Extract the (X, Y) coordinate from the center of the cell holding the provided text.  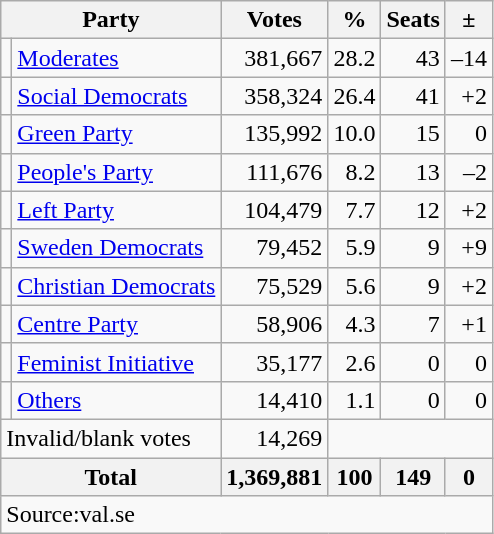
% (354, 20)
75,529 (274, 286)
Others (116, 400)
79,452 (274, 248)
14,269 (274, 438)
Source:val.se (247, 515)
149 (413, 477)
104,479 (274, 210)
358,324 (274, 96)
4.3 (354, 324)
135,992 (274, 134)
–14 (468, 58)
–2 (468, 172)
14,410 (274, 400)
Christian Democrats (116, 286)
7.7 (354, 210)
8.2 (354, 172)
43 (413, 58)
Green Party (116, 134)
1,369,881 (274, 477)
Sweden Democrats (116, 248)
1.1 (354, 400)
Invalid/blank votes (111, 438)
Feminist Initiative (116, 362)
12 (413, 210)
2.6 (354, 362)
7 (413, 324)
26.4 (354, 96)
28.2 (354, 58)
People's Party (116, 172)
Moderates (116, 58)
Seats (413, 20)
13 (413, 172)
Total (111, 477)
5.9 (354, 248)
+1 (468, 324)
Social Democrats (116, 96)
+9 (468, 248)
35,177 (274, 362)
10.0 (354, 134)
381,667 (274, 58)
5.6 (354, 286)
111,676 (274, 172)
Votes (274, 20)
41 (413, 96)
100 (354, 477)
Centre Party (116, 324)
Left Party (116, 210)
± (468, 20)
15 (413, 134)
Party (111, 20)
58,906 (274, 324)
